Extract the (X, Y) coordinate from the center of the cell holding the provided text.  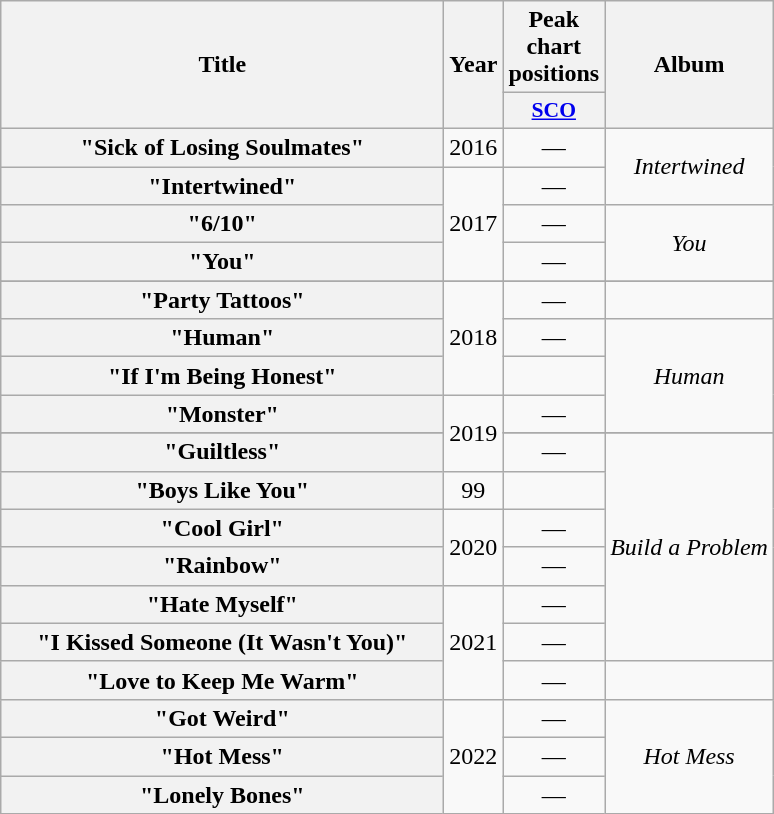
Year (474, 65)
2019 (474, 433)
"Guiltless" (222, 452)
2020 (474, 547)
"Love to Keep Me Warm" (222, 680)
"Human" (222, 338)
"Party Tattoos" (222, 300)
"You" (222, 262)
Build a Problem (690, 547)
"Intertwined" (222, 185)
"Boys Like You" (222, 490)
Album (690, 65)
"Hot Mess" (222, 756)
You (690, 243)
Title (222, 65)
2018 (474, 338)
"I Kissed Someone (It Wasn't You)" (222, 642)
Peak chart positions (554, 47)
"Sick of Losing Soulmates" (222, 147)
Human (690, 376)
"Cool Girl" (222, 528)
Intertwined (690, 166)
2022 (474, 756)
99 (474, 490)
"Got Weird" (222, 718)
"If I'm Being Honest" (222, 376)
"Monster" (222, 414)
"6/10" (222, 224)
Hot Mess (690, 756)
2021 (474, 642)
2017 (474, 223)
2016 (474, 147)
SCO (554, 111)
"Rainbow" (222, 566)
"Hate Myself" (222, 604)
"Lonely Bones" (222, 795)
